Identify which cell holds the provided text, then report its (X, Y) central coordinate. 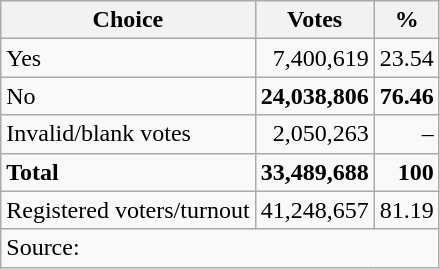
– (406, 134)
7,400,619 (314, 58)
41,248,657 (314, 210)
Invalid/blank votes (128, 134)
% (406, 20)
Choice (128, 20)
81.19 (406, 210)
No (128, 96)
23.54 (406, 58)
Registered voters/turnout (128, 210)
2,050,263 (314, 134)
Yes (128, 58)
Votes (314, 20)
33,489,688 (314, 172)
24,038,806 (314, 96)
Total (128, 172)
Source: (220, 248)
100 (406, 172)
76.46 (406, 96)
